Detect which cell encompasses the target text, then output its [x, y] center coordinate. 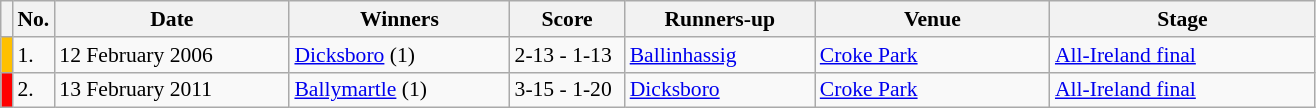
2-13 - 1-13 [568, 55]
13 February 2011 [172, 90]
Runners-up [720, 19]
Stage [1182, 19]
Winners [399, 19]
2. [33, 90]
No. [33, 19]
Venue [932, 19]
Ballymartle (1) [399, 90]
Dicksboro [720, 90]
12 February 2006 [172, 55]
Date [172, 19]
Ballinhassig [720, 55]
Dicksboro (1) [399, 55]
3-15 - 1-20 [568, 90]
Score [568, 19]
1. [33, 55]
